Extract the [x, y] coordinate from the center of the cell holding the provided text.  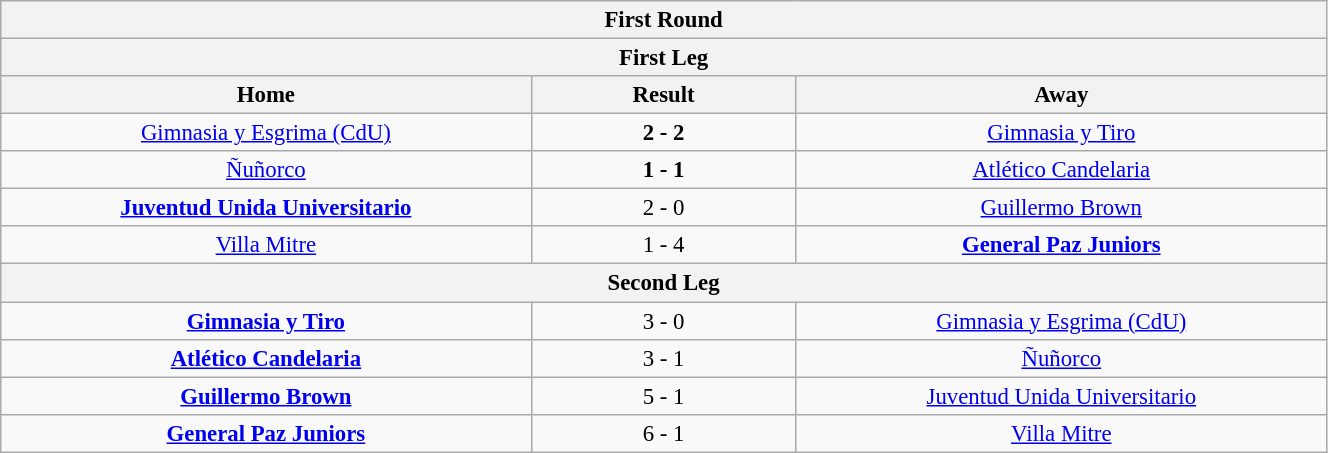
5 - 1 [664, 396]
2 - 0 [664, 208]
Result [664, 95]
Home [266, 95]
1 - 1 [664, 170]
3 - 0 [664, 321]
Away [1061, 95]
3 - 1 [664, 358]
First Round [664, 20]
Second Leg [664, 283]
6 - 1 [664, 433]
2 - 2 [664, 133]
First Leg [664, 58]
1 - 4 [664, 245]
